Find where the given text appears and provide that cell's center as [X, Y] coordinate. 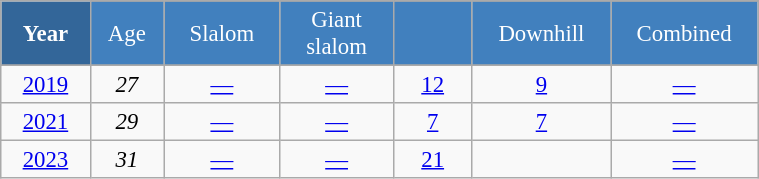
Slalom [222, 34]
2023 [46, 160]
21 [432, 160]
Age [126, 34]
2019 [46, 85]
Downhill [541, 34]
27 [126, 85]
Giantslalom [336, 34]
9 [541, 85]
29 [126, 122]
31 [126, 160]
Year [46, 34]
Combined [684, 34]
2021 [46, 122]
12 [432, 85]
